Find where the given text appears and provide that cell's center as (X, Y) coordinate. 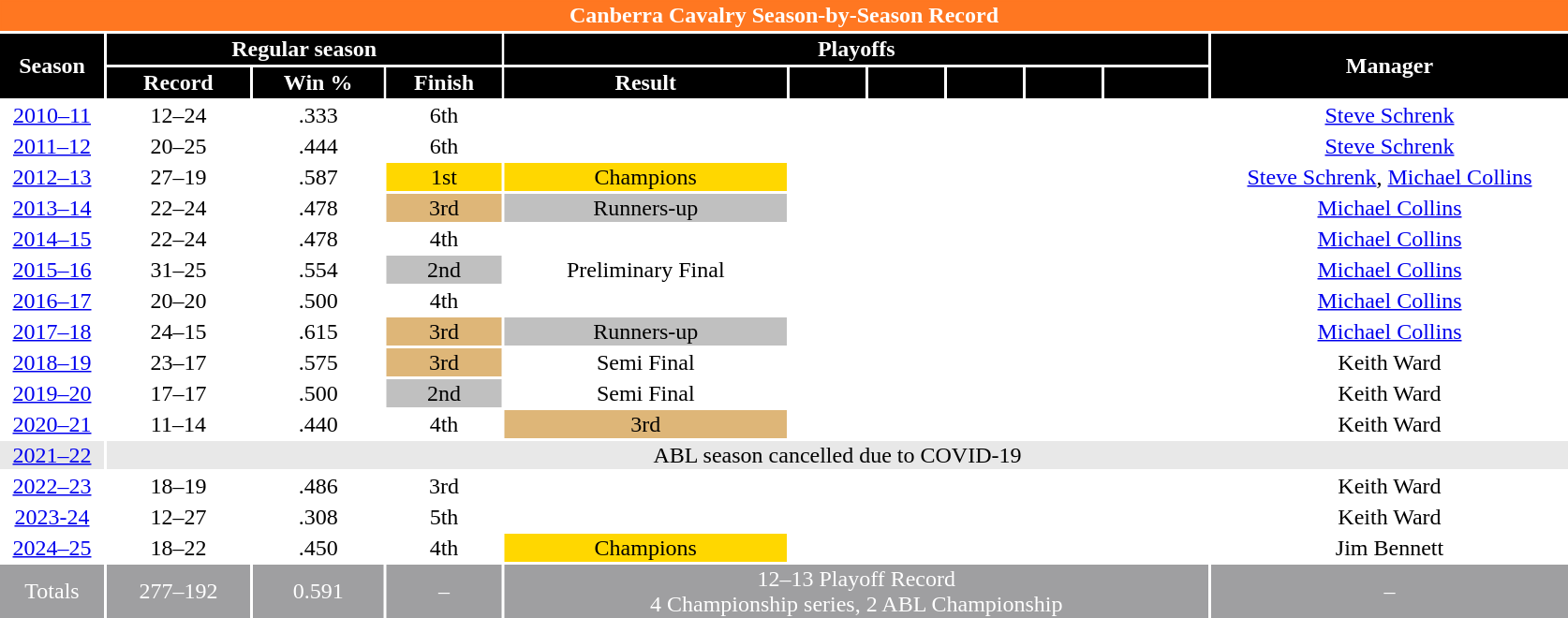
20–20 (178, 301)
2017–18 (52, 331)
2024–25 (52, 548)
.587 (318, 177)
2019–20 (52, 393)
.615 (318, 331)
2023-24 (52, 517)
2016–17 (52, 301)
24–15 (178, 331)
23–17 (178, 362)
Steve Schrenk, Michael Collins (1390, 177)
20–25 (178, 146)
31–25 (178, 270)
27–19 (178, 177)
Win % (318, 82)
Canberra Cavalry Season-by-Season Record (784, 15)
ABL season cancelled due to COVID-19 (837, 455)
2013–14 (52, 208)
277–192 (178, 592)
Finish (444, 82)
11–14 (178, 424)
Season (52, 66)
18–19 (178, 486)
Jim Bennett (1390, 548)
.486 (318, 486)
5th (444, 517)
12–24 (178, 115)
2011–12 (52, 146)
.308 (318, 517)
.333 (318, 115)
2020–21 (52, 424)
2012–13 (52, 177)
2014–15 (52, 239)
.554 (318, 270)
2022–23 (52, 486)
.444 (318, 146)
2010–11 (52, 115)
17–17 (178, 393)
2021–22 (52, 455)
Playoffs (856, 49)
0.591 (318, 592)
12–27 (178, 517)
Manager (1390, 66)
18–22 (178, 548)
.440 (318, 424)
.450 (318, 548)
Regular season (304, 49)
12–13 Playoff Record4 Championship series, 2 ABL Championship (856, 592)
.575 (318, 362)
1st (444, 177)
Totals (52, 592)
Record (178, 82)
Result (645, 82)
2018–19 (52, 362)
Preliminary Final (645, 270)
2015–16 (52, 270)
